Return the (X, Y) coordinate for the center point of the cell that contains the specified text.  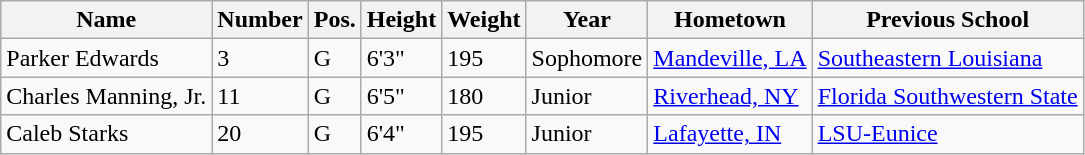
20 (260, 134)
3 (260, 58)
Previous School (948, 20)
Southeastern Louisiana (948, 58)
Lafayette, IN (730, 134)
Pos. (334, 20)
6'5" (401, 96)
11 (260, 96)
Sophomore (587, 58)
Parker Edwards (106, 58)
Name (106, 20)
Year (587, 20)
180 (484, 96)
Mandeville, LA (730, 58)
Caleb Starks (106, 134)
Number (260, 20)
Hometown (730, 20)
Florida Southwestern State (948, 96)
Charles Manning, Jr. (106, 96)
6'4" (401, 134)
6'3" (401, 58)
LSU-Eunice (948, 134)
Height (401, 20)
Weight (484, 20)
Riverhead, NY (730, 96)
